Return [X, Y] of the center of cell containing provided text 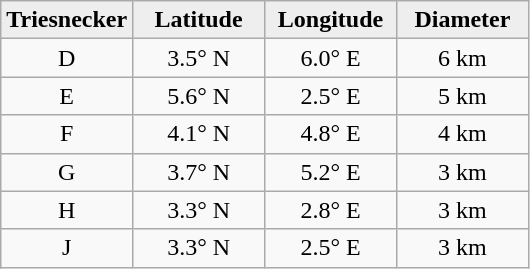
4.8° E [331, 134]
E [67, 96]
6.0° E [331, 58]
Diameter [462, 20]
5.2° E [331, 172]
G [67, 172]
Latitude [199, 20]
Longitude [331, 20]
4.1° N [199, 134]
4 km [462, 134]
3.7° N [199, 172]
H [67, 210]
5.6° N [199, 96]
J [67, 248]
5 km [462, 96]
3.5° N [199, 58]
6 km [462, 58]
Triesnecker [67, 20]
F [67, 134]
2.8° E [331, 210]
D [67, 58]
